Return [x, y] of the center of cell containing provided text 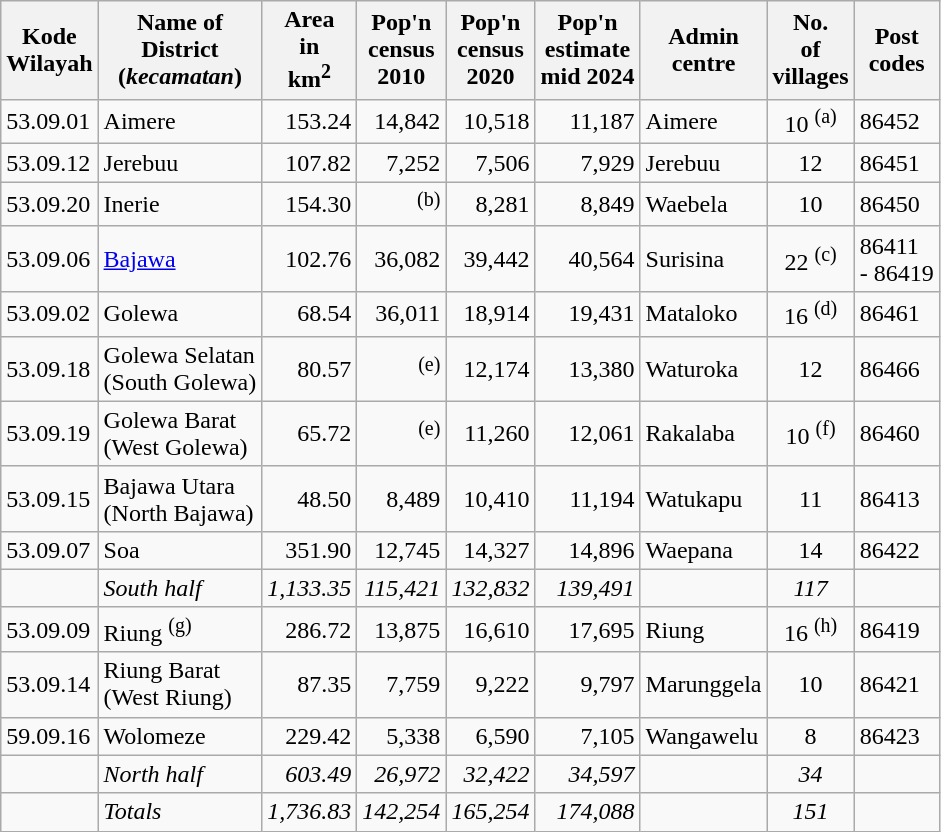
Riung Barat (West Riung) [180, 684]
Name of District (kecamatan) [180, 50]
7,506 [490, 163]
Watukapu [704, 498]
32,422 [490, 774]
11,260 [490, 434]
48.50 [310, 498]
68.54 [310, 314]
53.09.07 [50, 550]
165,254 [490, 812]
53.09.15 [50, 498]
174,088 [588, 812]
139,491 [588, 588]
102.76 [310, 258]
(b) [402, 204]
153.24 [310, 122]
Inerie [180, 204]
151 [810, 812]
14,327 [490, 550]
34,597 [588, 774]
26,972 [402, 774]
86451 [896, 163]
86466 [896, 368]
Rakalaba [704, 434]
11 [810, 498]
Wangawelu [704, 736]
16 (d) [810, 314]
8,489 [402, 498]
7,929 [588, 163]
Golewa Barat (West Golewa) [180, 434]
86460 [896, 434]
Pop'ncensus2020 [490, 50]
11,194 [588, 498]
53.09.09 [50, 630]
39,442 [490, 258]
13,875 [402, 630]
87.35 [310, 684]
603.49 [310, 774]
Kode Wilayah [50, 50]
154.30 [310, 204]
Waepana [704, 550]
Wolomeze [180, 736]
Riung (g) [180, 630]
86421 [896, 684]
10,410 [490, 498]
8,281 [490, 204]
80.57 [310, 368]
Golewa Selatan (South Golewa) [180, 368]
14,896 [588, 550]
86450 [896, 204]
Pop'nestimatemid 2024 [588, 50]
142,254 [402, 812]
40,564 [588, 258]
132,832 [490, 588]
Bajawa [180, 258]
36,011 [402, 314]
53.09.02 [50, 314]
86461 [896, 314]
229.42 [310, 736]
22 (c) [810, 258]
34 [810, 774]
10,518 [490, 122]
No.of villages [810, 50]
6,590 [490, 736]
53.09.06 [50, 258]
65.72 [310, 434]
14 [810, 550]
8,849 [588, 204]
Golewa [180, 314]
8 [810, 736]
Waturoka [704, 368]
18,914 [490, 314]
10 (f) [810, 434]
53.09.14 [50, 684]
Bajawa Utara (North Bajawa) [180, 498]
Waebela [704, 204]
5,338 [402, 736]
7,105 [588, 736]
South half [180, 588]
14,842 [402, 122]
7,252 [402, 163]
North half [180, 774]
115,421 [402, 588]
53.09.19 [50, 434]
53.09.18 [50, 368]
86422 [896, 550]
Totals [180, 812]
86423 [896, 736]
Mataloko [704, 314]
12,061 [588, 434]
16 (h) [810, 630]
12,745 [402, 550]
16,610 [490, 630]
Area in km2 [310, 50]
11,187 [588, 122]
59.09.16 [50, 736]
Pop'ncensus2010 [402, 50]
Surisina [704, 258]
86411- 86419 [896, 258]
17,695 [588, 630]
10 (a) [810, 122]
Marunggela [704, 684]
7,759 [402, 684]
12,174 [490, 368]
19,431 [588, 314]
107.82 [310, 163]
9,797 [588, 684]
1,736.83 [310, 812]
286.72 [310, 630]
Postcodes [896, 50]
Riung [704, 630]
1,133.35 [310, 588]
86452 [896, 122]
36,082 [402, 258]
53.09.12 [50, 163]
9,222 [490, 684]
117 [810, 588]
Admincentre [704, 50]
86413 [896, 498]
86419 [896, 630]
53.09.20 [50, 204]
Soa [180, 550]
351.90 [310, 550]
53.09.01 [50, 122]
13,380 [588, 368]
